Return the [x, y] coordinate for the center point of the cell that contains the specified text.  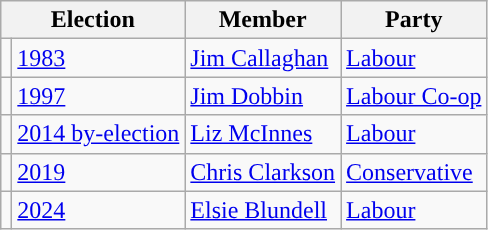
Party [414, 20]
Chris Clarkson [263, 172]
Conservative [414, 172]
Liz McInnes [263, 134]
Labour Co-op [414, 96]
Jim Callaghan [263, 58]
2019 [98, 172]
Jim Dobbin [263, 96]
Election [93, 20]
1997 [98, 96]
Elsie Blundell [263, 210]
Member [263, 20]
1983 [98, 58]
2014 by-election [98, 134]
2024 [98, 210]
